Determine the (X, Y) coordinate at the center of the cell enclosing the given text.  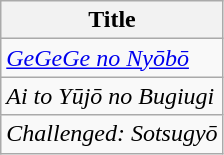
Challenged: Sotsugyō (112, 134)
Title (112, 20)
Ai to Yūjō no Bugiugi (112, 96)
GeGeGe no Nyōbō (112, 58)
